Capture the cell that displays the provided text and extract its [x, y] central coordinate. 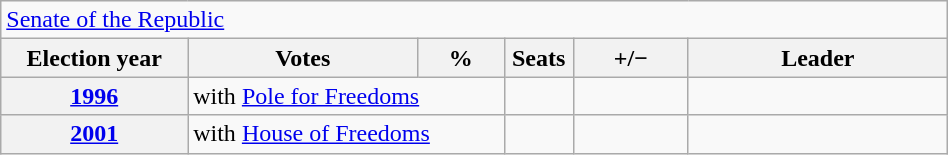
Leader [818, 58]
2001 [94, 134]
with House of Freedoms [346, 134]
with Pole for Freedoms [346, 96]
Senate of the Republic [474, 20]
Votes [303, 58]
Election year [94, 58]
+/− [630, 58]
Seats [538, 58]
% [461, 58]
1996 [94, 96]
